Extract the [x, y] coordinate from the center of the cell holding the provided text.  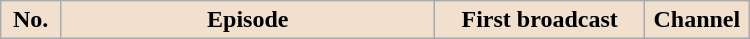
Channel [696, 20]
Episode [248, 20]
No. [31, 20]
First broadcast [540, 20]
